Detect which cell encompasses the target text, then output its (x, y) center coordinate. 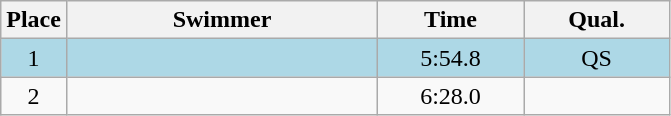
2 (34, 96)
Swimmer (222, 20)
5:54.8 (451, 58)
Time (451, 20)
6:28.0 (451, 96)
Place (34, 20)
QS (597, 58)
1 (34, 58)
Qual. (597, 20)
